Search for the cell housing the specified text and yield its (x, y) center coordinate. 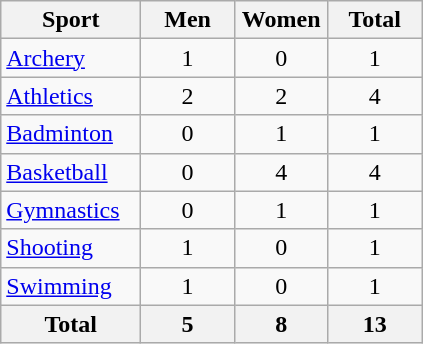
8 (281, 324)
Men (188, 20)
Athletics (71, 96)
Basketball (71, 172)
Gymnastics (71, 210)
Sport (71, 20)
Swimming (71, 286)
Shooting (71, 248)
5 (188, 324)
Archery (71, 58)
Women (281, 20)
Badminton (71, 134)
13 (375, 324)
